Scan for the cell matching the given text and deliver its (x, y) coordinate at center. 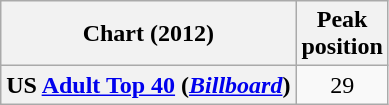
US Adult Top 40 (Billboard) (148, 85)
Peakposition (342, 34)
Chart (2012) (148, 34)
29 (342, 85)
